Find where the given text appears and provide that cell's center as (X, Y) coordinate. 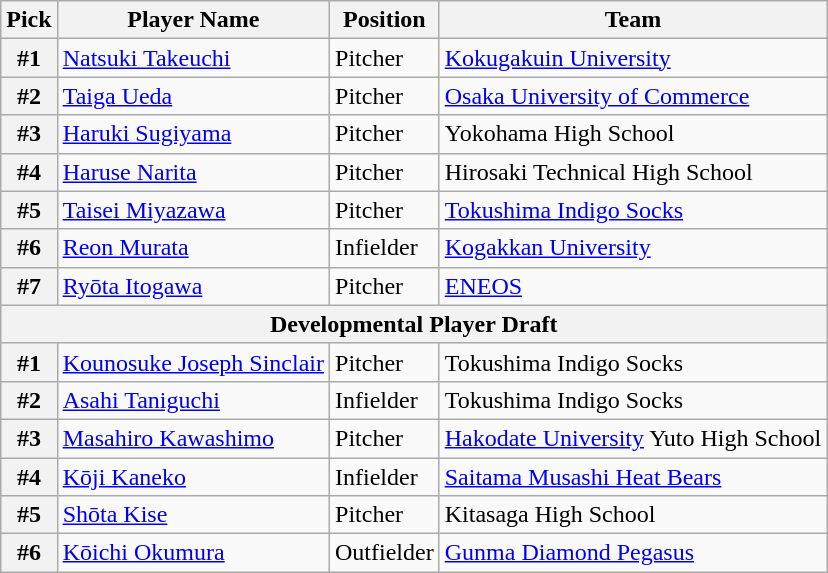
Position (385, 20)
Kounosuke Joseph Sinclair (193, 362)
Ryōta Itogawa (193, 286)
Masahiro Kawashimo (193, 438)
Team (632, 20)
Kogakkan University (632, 248)
Kōji Kaneko (193, 477)
Hirosaki Technical High School (632, 172)
Kōichi Okumura (193, 553)
Saitama Musashi Heat Bears (632, 477)
Shōta Kise (193, 515)
Taiga Ueda (193, 96)
Reon Murata (193, 248)
Pick (29, 20)
Gunma Diamond Pegasus (632, 553)
Haruki Sugiyama (193, 134)
#7 (29, 286)
Asahi Taniguchi (193, 400)
Player Name (193, 20)
Taisei Miyazawa (193, 210)
Osaka University of Commerce (632, 96)
Kitasaga High School (632, 515)
Yokohama High School (632, 134)
ENEOS (632, 286)
Hakodate University Yuto High School (632, 438)
Outfielder (385, 553)
Haruse Narita (193, 172)
Natsuki Takeuchi (193, 58)
Developmental Player Draft (414, 324)
Kokugakuin University (632, 58)
